Find where the given text appears and provide that cell's center as [X, Y] coordinate. 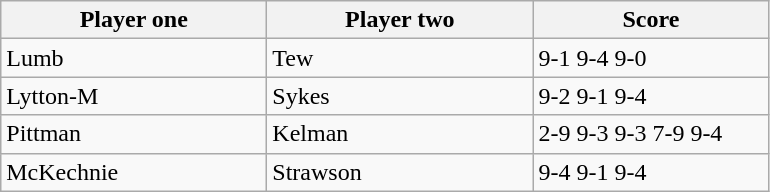
9-4 9-1 9-4 [651, 172]
Tew [400, 58]
Lumb [134, 58]
Score [651, 20]
Player two [400, 20]
Sykes [400, 96]
McKechnie [134, 172]
Player one [134, 20]
Pittman [134, 134]
9-2 9-1 9-4 [651, 96]
9-1 9-4 9-0 [651, 58]
Strawson [400, 172]
Kelman [400, 134]
2-9 9-3 9-3 7-9 9-4 [651, 134]
Lytton-M [134, 96]
